Return the (x, y) coordinate for the center point of the cell that contains the specified text.  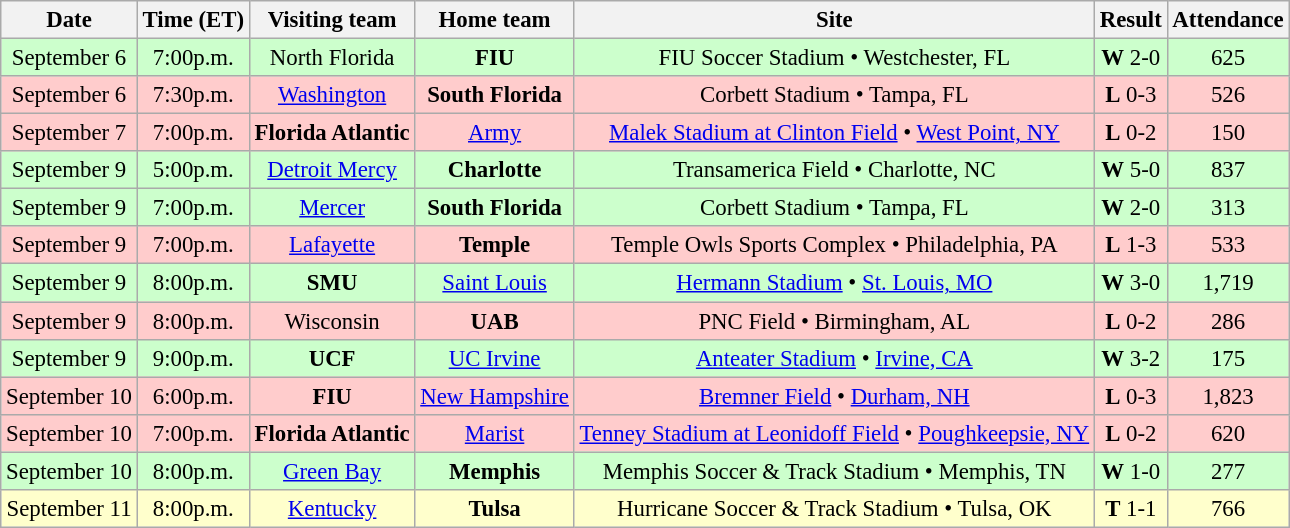
Temple Owls Sports Complex • Philadelphia, PA (834, 245)
1,719 (1228, 283)
526 (1228, 95)
533 (1228, 245)
Saint Louis (494, 283)
Result (1130, 20)
PNC Field • Birmingham, AL (834, 321)
Malek Stadium at Clinton Field • West Point, NY (834, 133)
150 (1228, 133)
Bremner Field • Durham, NH (834, 396)
W 1-0 (1130, 471)
Home team (494, 20)
837 (1228, 170)
Charlotte (494, 170)
Marist (494, 433)
9:00p.m. (193, 358)
Tenney Stadium at Leonidoff Field • Poughkeepsie, NY (834, 433)
W 3-0 (1130, 283)
Lafayette (332, 245)
Kentucky (332, 509)
New Hampshire (494, 396)
625 (1228, 58)
Visiting team (332, 20)
5:00p.m. (193, 170)
Transamerica Field • Charlotte, NC (834, 170)
UCF (332, 358)
UAB (494, 321)
Attendance (1228, 20)
6:00p.m. (193, 396)
Hermann Stadium • St. Louis, MO (834, 283)
766 (1228, 509)
Wisconsin (332, 321)
Anteater Stadium • Irvine, CA (834, 358)
277 (1228, 471)
September 11 (69, 509)
W 5-0 (1130, 170)
Hurricane Soccer & Track Stadium • Tulsa, OK (834, 509)
Site (834, 20)
SMU (332, 283)
September 7 (69, 133)
FIU Soccer Stadium • Westchester, FL (834, 58)
Mercer (332, 208)
Detroit Mercy (332, 170)
7:30p.m. (193, 95)
620 (1228, 433)
Temple (494, 245)
286 (1228, 321)
313 (1228, 208)
Memphis (494, 471)
Memphis Soccer & Track Stadium • Memphis, TN (834, 471)
Tulsa (494, 509)
T 1-1 (1130, 509)
North Florida (332, 58)
175 (1228, 358)
L 1-3 (1130, 245)
Date (69, 20)
Army (494, 133)
Washington (332, 95)
W 3-2 (1130, 358)
UC Irvine (494, 358)
1,823 (1228, 396)
Time (ET) (193, 20)
Green Bay (332, 471)
